Determine the (X, Y) coordinate at the center of the cell enclosing the given text.  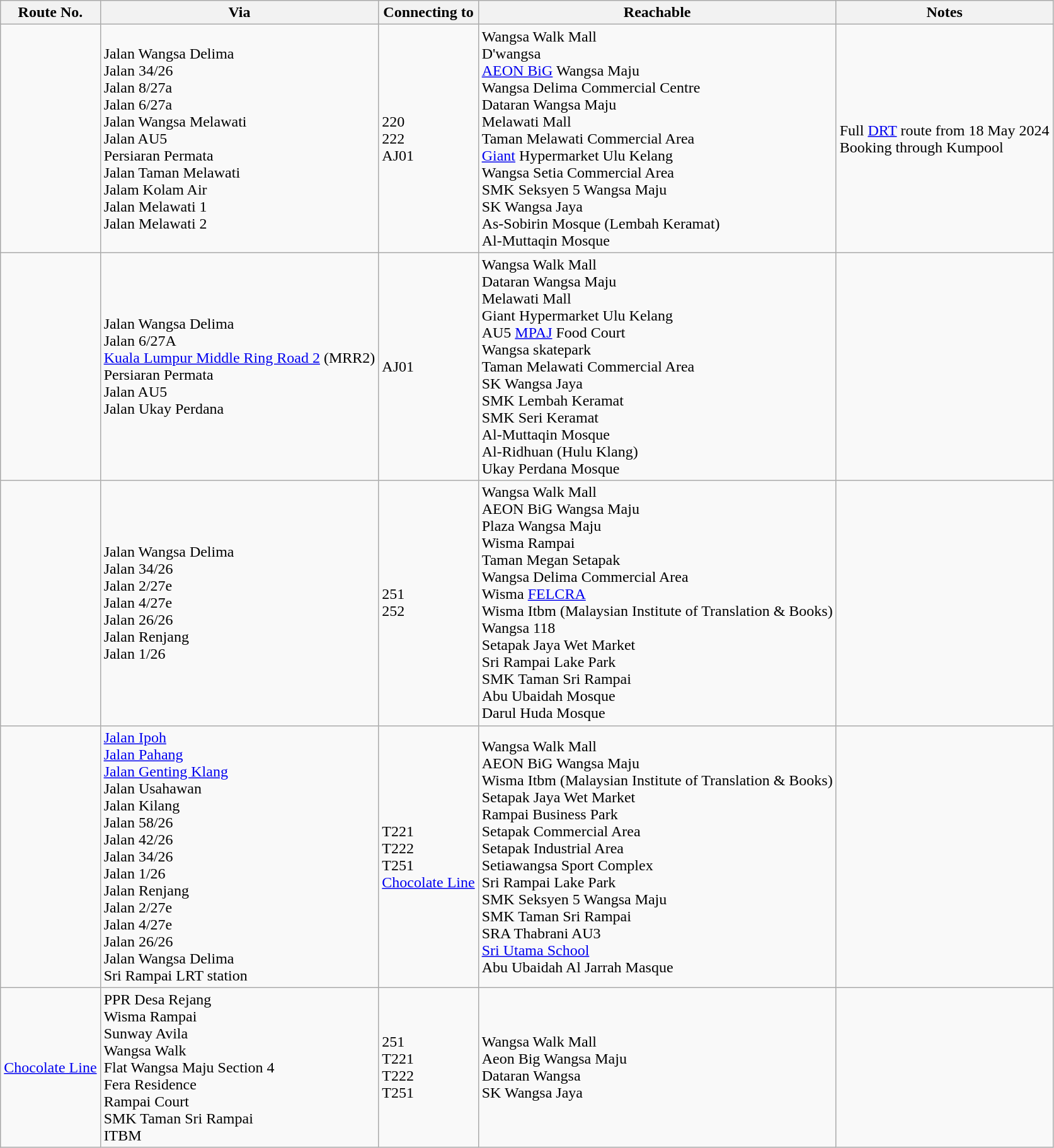
Route No. (50, 13)
220 222 AJ01 (428, 139)
Jalan Wangsa Delima Jalan 6/27A Kuala Lumpur Middle Ring Road 2 (MRR2) Persiaran Permata Jalan AU5 Jalan Ukay Perdana (239, 367)
251 T221 T222 T251 (428, 1067)
251 252 (428, 603)
Reachable (657, 13)
Wangsa Walk Mall Aeon Big Wangsa Maju Dataran Wangsa SK Wangsa Jaya (657, 1067)
Via (239, 13)
Chocolate Line (50, 1067)
Full DRT route from 18 May 2024Booking through Kumpool (944, 139)
T221 T222 T251 Chocolate Line (428, 856)
Jalan Wangsa Delima Jalan 34/26 Jalan 2/27e Jalan 4/27e Jalan 26/26 Jalan Renjang Jalan 1/26 (239, 603)
AJ01 (428, 367)
Connecting to (428, 13)
Notes (944, 13)
PPR Desa RejangWisma RampaiSunway AvilaWangsa WalkFlat Wangsa Maju Section 4Fera ResidenceRampai CourtSMK Taman Sri RampaiITBM (239, 1067)
